Detect which cell encompasses the target text, then output its [X, Y] center coordinate. 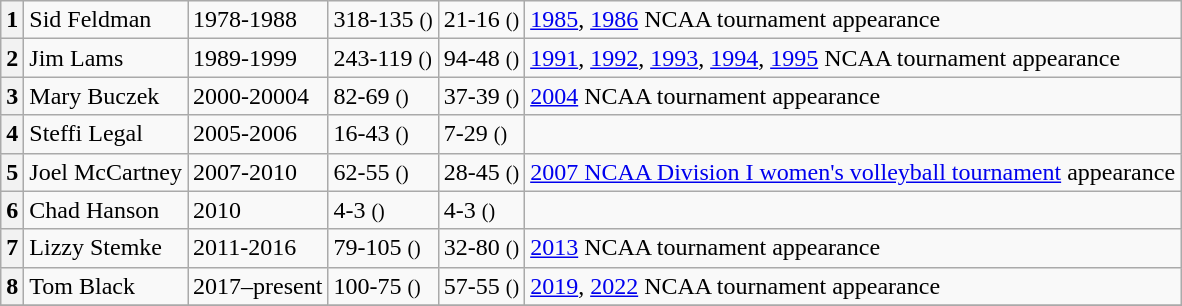
7-29 () [481, 134]
37-39 () [481, 96]
57-55 () [481, 286]
Chad Hanson [106, 210]
Sid Feldman [106, 20]
318-135 () [383, 20]
Joel McCartney [106, 172]
Jim Lams [106, 58]
1978-1988 [258, 20]
2005-2006 [258, 134]
94-48 () [481, 58]
6 [12, 210]
7 [12, 248]
2013 NCAA tournament appearance [853, 248]
79-105 () [383, 248]
82-69 () [383, 96]
2007-2010 [258, 172]
243-119 () [383, 58]
Mary Buczek [106, 96]
2011-2016 [258, 248]
1989-1999 [258, 58]
4 [12, 134]
1985, 1986 NCAA tournament appearance [853, 20]
1991, 1992, 1993, 1994, 1995 NCAA tournament appearance [853, 58]
2019, 2022 NCAA tournament appearance [853, 286]
5 [12, 172]
Steffi Legal [106, 134]
2007 NCAA Division I women's volleyball tournament appearance [853, 172]
2000-20004 [258, 96]
2017–present [258, 286]
1 [12, 20]
Lizzy Stemke [106, 248]
2010 [258, 210]
100-75 () [383, 286]
16-43 () [383, 134]
2 [12, 58]
62-55 () [383, 172]
32-80 () [481, 248]
3 [12, 96]
21-16 () [481, 20]
28-45 () [481, 172]
2004 NCAA tournament appearance [853, 96]
8 [12, 286]
Tom Black [106, 286]
